Search for the cell housing the specified text and yield its (X, Y) center coordinate. 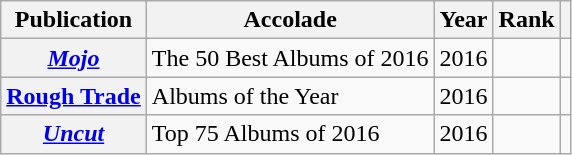
Year (464, 20)
Uncut (74, 134)
The 50 Best Albums of 2016 (290, 58)
Rank (526, 20)
Rough Trade (74, 96)
Mojo (74, 58)
Albums of the Year (290, 96)
Top 75 Albums of 2016 (290, 134)
Publication (74, 20)
Accolade (290, 20)
